Scan for the cell matching the given text and deliver its (X, Y) coordinate at center. 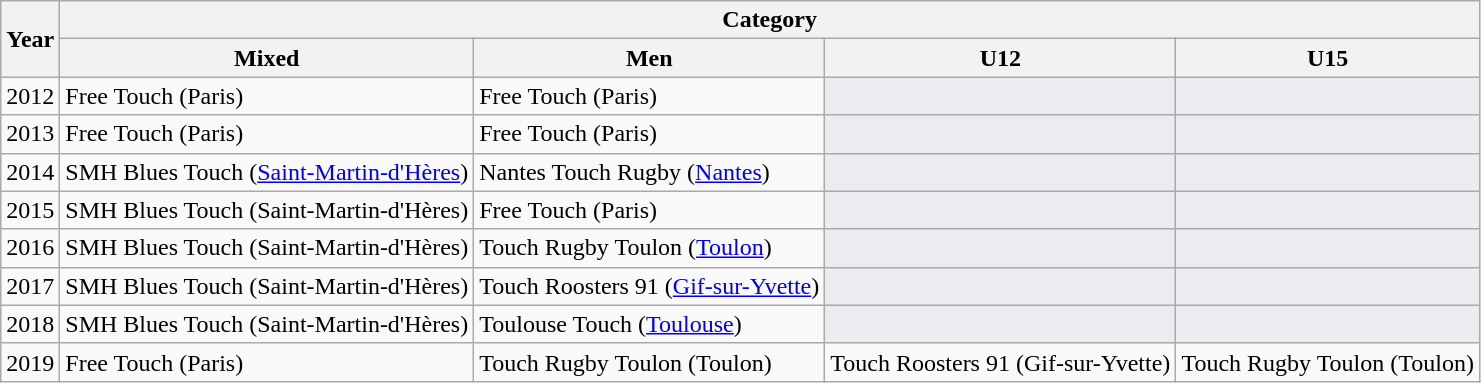
Category (770, 20)
U15 (1328, 58)
2019 (30, 362)
Men (650, 58)
U12 (1000, 58)
2017 (30, 286)
2016 (30, 248)
Mixed (267, 58)
Year (30, 39)
2015 (30, 210)
2014 (30, 172)
Nantes Touch Rugby (Nantes) (650, 172)
2018 (30, 324)
2012 (30, 96)
2013 (30, 134)
Toulouse Touch (Toulouse) (650, 324)
